Find where the given text appears and provide that cell's center as [X, Y] coordinate. 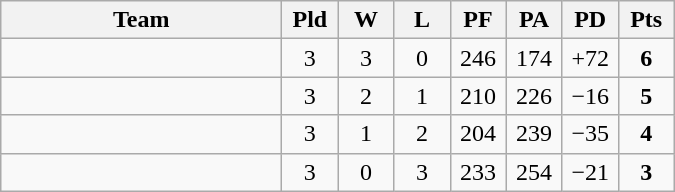
246 [478, 58]
PA [534, 20]
233 [478, 172]
−35 [590, 134]
204 [478, 134]
L [422, 20]
PD [590, 20]
−16 [590, 96]
Team [142, 20]
210 [478, 96]
Pld [310, 20]
+72 [590, 58]
−21 [590, 172]
W [366, 20]
4 [646, 134]
226 [534, 96]
Pts [646, 20]
5 [646, 96]
239 [534, 134]
6 [646, 58]
PF [478, 20]
254 [534, 172]
174 [534, 58]
